Return the [X, Y] coordinate for the center point of the cell that contains the specified text.  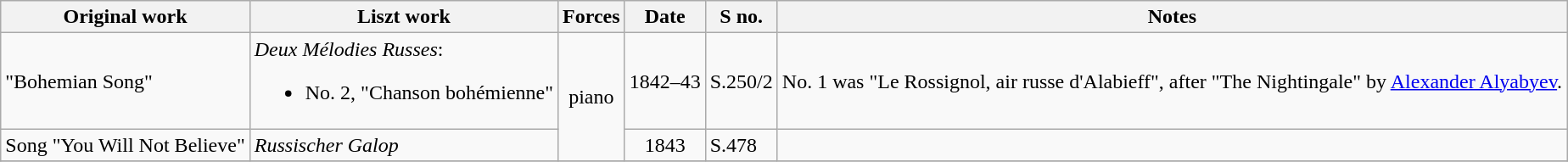
1843 [665, 145]
Deux Mélodies Russes:No. 2, "Chanson bohémienne" [404, 81]
Date [665, 17]
S.478 [742, 145]
Song "You Will Not Believe" [126, 145]
S.250/2 [742, 81]
"Bohemian Song" [126, 81]
Original work [126, 17]
Forces [592, 17]
Liszt work [404, 17]
piano [592, 97]
S no. [742, 17]
1842–43 [665, 81]
Notes [1172, 17]
No. 1 was "Le Rossignol, air russe d'Alabieff", after "The Nightingale" by Alexander Alyabyev. [1172, 81]
Russischer Galop [404, 145]
